Extract the [x, y] coordinate from the center of the cell holding the provided text.  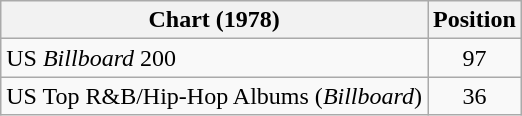
US Top R&B/Hip-Hop Albums (Billboard) [214, 96]
Position [475, 20]
Chart (1978) [214, 20]
97 [475, 58]
US Billboard 200 [214, 58]
36 [475, 96]
